Locate the cell with the specified text and output its (x, y) center coordinate. 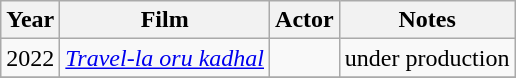
Actor (305, 20)
Film (165, 20)
Notes (427, 20)
Year (30, 20)
under production (427, 58)
Travel-la oru kadhal (165, 58)
2022 (30, 58)
